Pinpoint the cell where the given text exists, returning its [X, Y] midpoint coordinate. 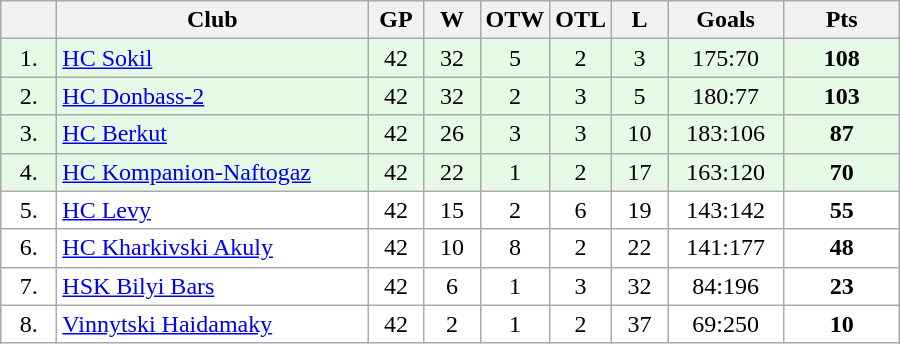
HC Donbass-2 [212, 96]
3. [29, 134]
8. [29, 324]
180:77 [726, 96]
HSK Bilyi Bars [212, 286]
103 [842, 96]
5. [29, 210]
175:70 [726, 58]
48 [842, 248]
HC Kharkivski Akuly [212, 248]
HC Sokil [212, 58]
143:142 [726, 210]
Goals [726, 20]
L [640, 20]
141:177 [726, 248]
17 [640, 172]
Pts [842, 20]
69:250 [726, 324]
1. [29, 58]
23 [842, 286]
GP [396, 20]
2. [29, 96]
84:196 [726, 286]
8 [515, 248]
HC Kompanion-Naftogaz [212, 172]
OTW [515, 20]
87 [842, 134]
HC Berkut [212, 134]
37 [640, 324]
163:120 [726, 172]
26 [452, 134]
W [452, 20]
6. [29, 248]
19 [640, 210]
OTL [581, 20]
HC Levy [212, 210]
108 [842, 58]
7. [29, 286]
Club [212, 20]
Vinnytski Haidamaky [212, 324]
70 [842, 172]
55 [842, 210]
15 [452, 210]
183:106 [726, 134]
4. [29, 172]
